Find where the given text appears and provide that cell's center as (X, Y) coordinate. 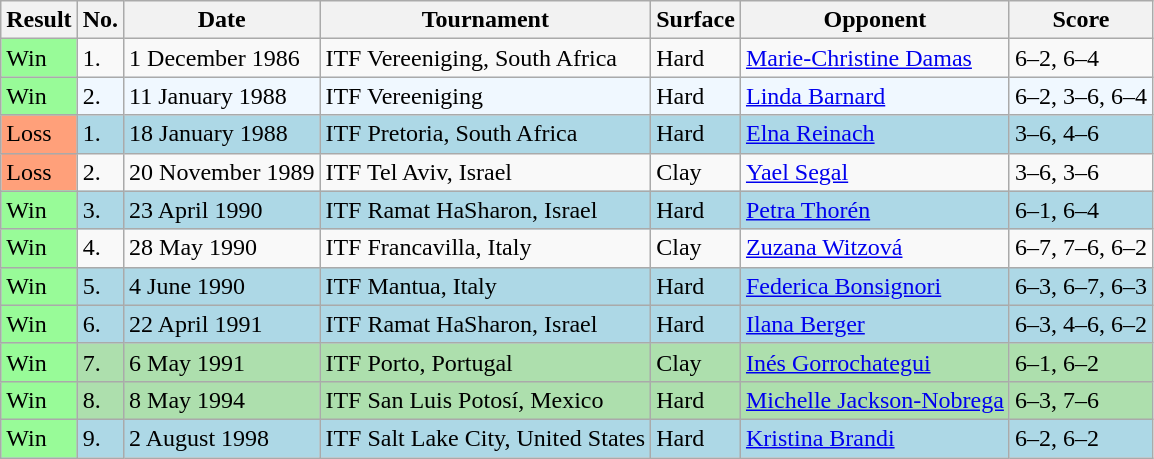
8 May 1994 (222, 400)
22 April 1991 (222, 324)
Inés Gorrochategui (874, 362)
6–1, 6–4 (1080, 210)
Marie-Christine Damas (874, 58)
Kristina Brandi (874, 438)
6–3, 7–6 (1080, 400)
ITF Vereeniging (486, 96)
5. (100, 286)
ITF San Luis Potosí, Mexico (486, 400)
6–7, 7–6, 6–2 (1080, 248)
ITF Tel Aviv, Israel (486, 172)
6 May 1991 (222, 362)
23 April 1990 (222, 210)
8. (100, 400)
6–1, 6–2 (1080, 362)
ITF Salt Lake City, United States (486, 438)
6–2, 6–4 (1080, 58)
ITF Pretoria, South Africa (486, 134)
6. (100, 324)
3–6, 4–6 (1080, 134)
1 December 1986 (222, 58)
Petra Thorén (874, 210)
Elna Reinach (874, 134)
6–3, 4–6, 6–2 (1080, 324)
ITF Porto, Portugal (486, 362)
11 January 1988 (222, 96)
18 January 1988 (222, 134)
6–2, 6–2 (1080, 438)
Zuzana Witzová (874, 248)
4 June 1990 (222, 286)
Surface (696, 20)
Opponent (874, 20)
Date (222, 20)
No. (100, 20)
6–2, 3–6, 6–4 (1080, 96)
9. (100, 438)
2 August 1998 (222, 438)
ITF Vereeniging, South Africa (486, 58)
6–3, 6–7, 6–3 (1080, 286)
Score (1080, 20)
Tournament (486, 20)
20 November 1989 (222, 172)
Result (39, 20)
4. (100, 248)
28 May 1990 (222, 248)
Ilana Berger (874, 324)
7. (100, 362)
ITF Francavilla, Italy (486, 248)
Linda Barnard (874, 96)
3–6, 3–6 (1080, 172)
ITF Mantua, Italy (486, 286)
Yael Segal (874, 172)
Federica Bonsignori (874, 286)
Michelle Jackson-Nobrega (874, 400)
3. (100, 210)
